Determine the (X, Y) coordinate at the center of the cell enclosing the given text.  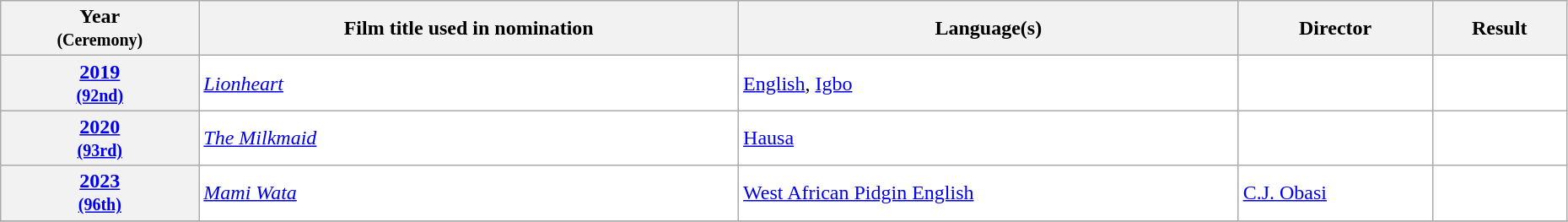
Result (1500, 29)
Hausa (989, 138)
Director (1335, 29)
The Milkmaid (469, 138)
Lionheart (469, 83)
2019(92nd) (100, 83)
2023(96th) (100, 192)
2020(93rd) (100, 138)
English, Igbo (989, 83)
Language(s) (989, 29)
Mami Wata (469, 192)
Film title used in nomination (469, 29)
C.J. Obasi (1335, 192)
Year(Ceremony) (100, 29)
West African Pidgin English (989, 192)
